Return the (x, y) coordinate for the center point of the cell that contains the specified text.  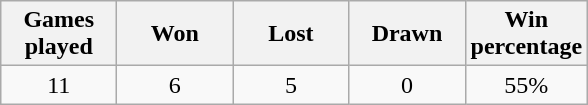
Drawn (407, 34)
55% (526, 85)
11 (59, 85)
6 (175, 85)
0 (407, 85)
5 (291, 85)
Won (175, 34)
Win percentage (526, 34)
Games played (59, 34)
Lost (291, 34)
